Return (x, y) of the center of cell containing provided text 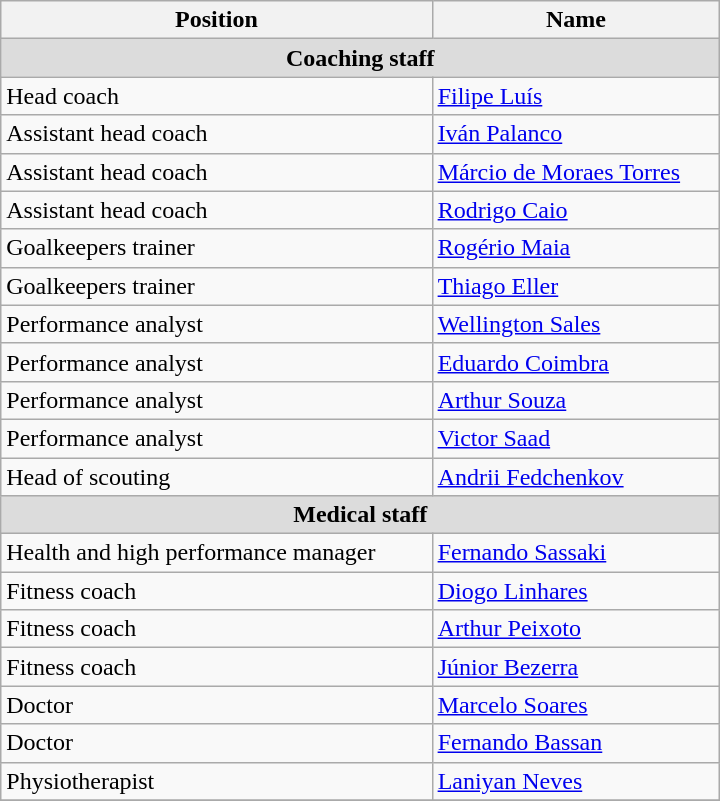
Fernando Bassan (576, 743)
Marcelo Soares (576, 705)
Iván Palanco (576, 134)
Rogério Maia (576, 248)
Diogo Linhares (576, 591)
Head of scouting (216, 477)
Coaching staff (360, 58)
Rodrigo Caio (576, 210)
Filipe Luís (576, 96)
Júnior Bezerra (576, 667)
Medical staff (360, 515)
Victor Saad (576, 438)
Laniyan Neves (576, 781)
Fernando Sassaki (576, 553)
Head coach (216, 96)
Thiago Eller (576, 286)
Name (576, 20)
Andrii Fedchenkov (576, 477)
Position (216, 20)
Márcio de Moraes Torres (576, 172)
Wellington Sales (576, 324)
Arthur Souza (576, 400)
Arthur Peixoto (576, 629)
Health and high performance manager (216, 553)
Physiotherapist (216, 781)
Eduardo Coimbra (576, 362)
